Search for the cell housing the specified text and yield its (X, Y) center coordinate. 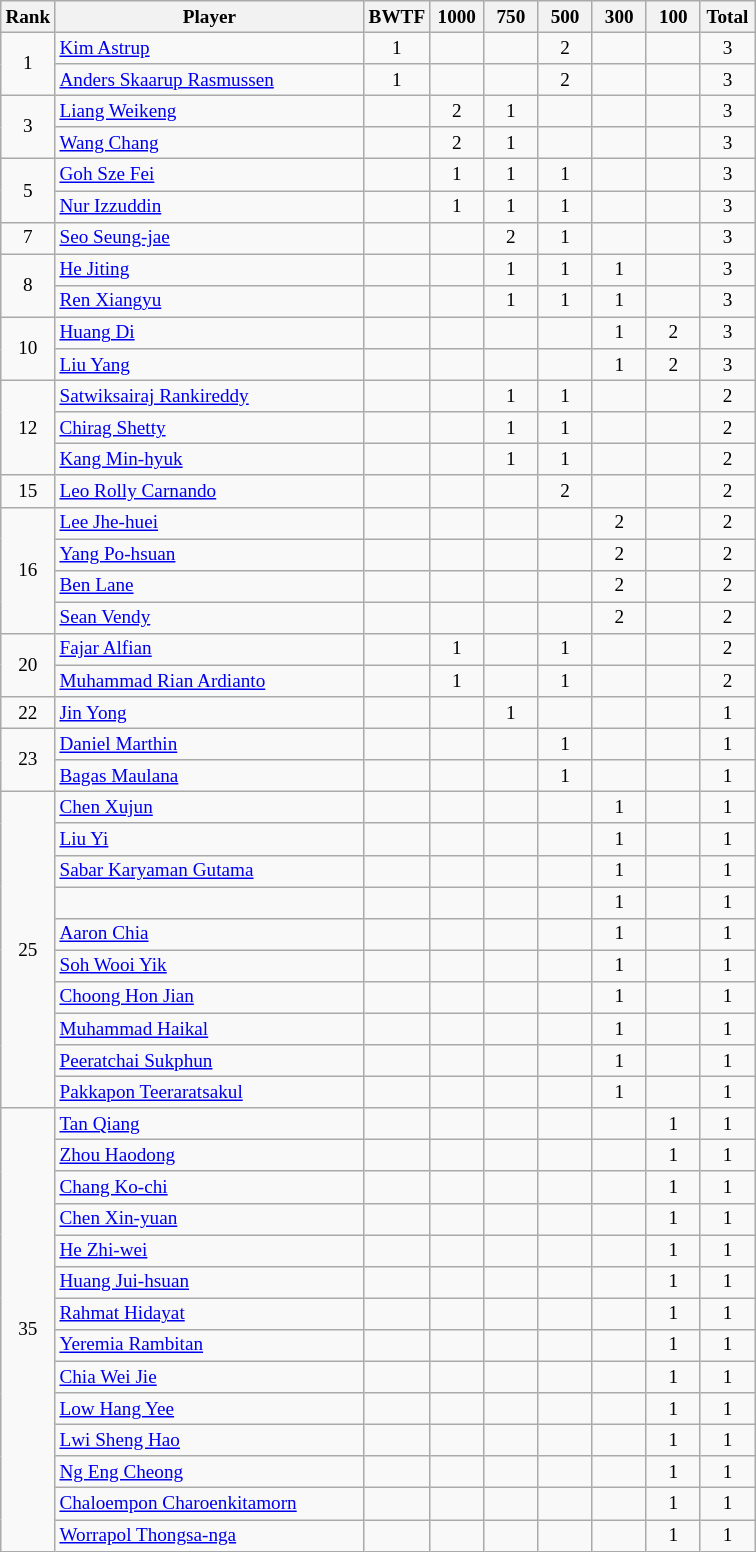
Rank (28, 17)
Choong Hon Jian (210, 997)
Low Hang Yee (210, 1409)
Ng Eng Cheong (210, 1472)
23 (28, 760)
Huang Di (210, 333)
Yang Po-hsuan (210, 554)
Lee Jhe-huei (210, 523)
Fajar Alfian (210, 649)
Satwiksairaj Rankireddy (210, 396)
7 (28, 238)
Nur Izzuddin (210, 206)
Liang Weikeng (210, 111)
Chen Xin-yuan (210, 1219)
Peeratchai Sukphun (210, 1061)
35 (28, 1330)
Muhammad Rian Ardianto (210, 681)
Sean Vendy (210, 618)
750 (511, 17)
300 (619, 17)
Sabar Karyaman Gutama (210, 871)
Jin Yong (210, 713)
Aaron Chia (210, 934)
Rahmat Hidayat (210, 1314)
Pakkapon Teeraratsakul (210, 1092)
Kang Min-hyuk (210, 460)
Liu Yang (210, 365)
22 (28, 713)
Player (210, 17)
10 (28, 348)
25 (28, 950)
BWTF (397, 17)
Worrapol Thongsa-nga (210, 1535)
Lwi Sheng Hao (210, 1440)
Goh Sze Fei (210, 175)
He Zhi-wei (210, 1251)
Tan Qiang (210, 1124)
500 (565, 17)
1000 (457, 17)
Total (727, 17)
Huang Jui-hsuan (210, 1282)
Yeremia Rambitan (210, 1345)
Chia Wei Jie (210, 1377)
5 (28, 190)
8 (28, 286)
Zhou Haodong (210, 1156)
Chirag Shetty (210, 428)
Wang Chang (210, 143)
20 (28, 664)
Leo Rolly Carnando (210, 491)
Ren Xiangyu (210, 301)
100 (673, 17)
Daniel Marthin (210, 744)
Kim Astrup (210, 48)
Chen Xujun (210, 808)
Liu Yi (210, 839)
Bagas Maulana (210, 776)
12 (28, 428)
Anders Skaarup Rasmussen (210, 80)
He Jiting (210, 270)
Muhammad Haikal (210, 1029)
15 (28, 491)
Chaloempon Charoenkitamorn (210, 1504)
16 (28, 570)
Seo Seung-jae (210, 238)
Ben Lane (210, 586)
Soh Wooi Yik (210, 966)
Chang Ko-chi (210, 1187)
